Locate the cell with the specified text and output its [X, Y] center coordinate. 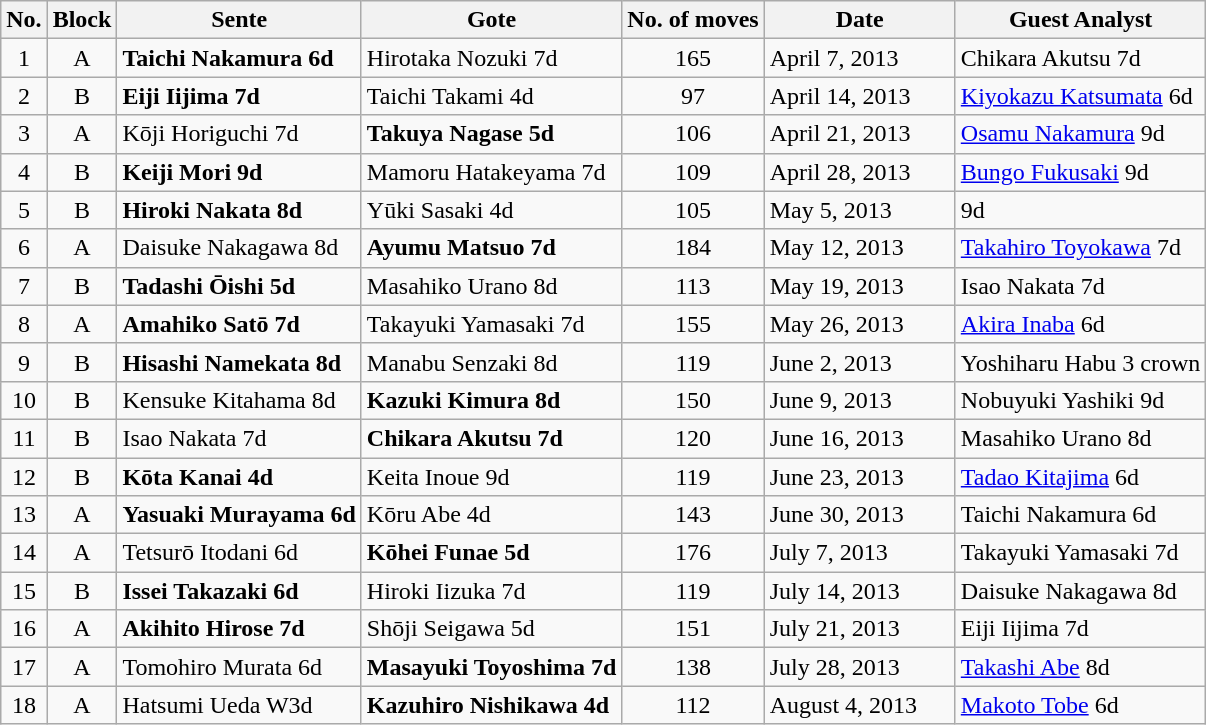
July 7, 2013 [860, 553]
Issei Takazaki 6d [239, 591]
Yasuaki Murayama 6d [239, 515]
Amahiko Satō 7d [239, 324]
Ayumu Matsuo 7d [491, 248]
138 [693, 667]
9 [24, 362]
Makoto Tobe 6d [1080, 705]
Takuya Nagase 5d [491, 134]
Yūki Sasaki 4d [491, 210]
July 14, 2013 [860, 591]
Takashi Abe 8d [1080, 667]
Shōji Seigawa 5d [491, 629]
Taichi Takami 4d [491, 96]
Kōta Kanai 4d [239, 477]
3 [24, 134]
Hiroki Iizuka 7d [491, 591]
Kōji Horiguchi 7d [239, 134]
May 12, 2013 [860, 248]
Tetsurō Itodani 6d [239, 553]
Akira Inaba 6d [1080, 324]
14 [24, 553]
109 [693, 172]
9d [1080, 210]
11 [24, 438]
18 [24, 705]
155 [693, 324]
Gote [491, 20]
Tomohiro Murata 6d [239, 667]
120 [693, 438]
Yoshiharu Habu 3 crown [1080, 362]
Sente [239, 20]
15 [24, 591]
Hisashi Namekata 8d [239, 362]
16 [24, 629]
Hatsumi Ueda W3d [239, 705]
13 [24, 515]
6 [24, 248]
106 [693, 134]
113 [693, 286]
Bungo Fukusaki 9d [1080, 172]
2 [24, 96]
June 16, 2013 [860, 438]
April 28, 2013 [860, 172]
Tadao Kitajima 6d [1080, 477]
Kōhei Funae 5d [491, 553]
Tadashi Ōishi 5d [239, 286]
April 14, 2013 [860, 96]
May 5, 2013 [860, 210]
Takahiro Toyokawa 7d [1080, 248]
17 [24, 667]
10 [24, 400]
4 [24, 172]
Keita Inoue 9d [491, 477]
151 [693, 629]
June 23, 2013 [860, 477]
Guest Analyst [1080, 20]
June 2, 2013 [860, 362]
June 30, 2013 [860, 515]
Kazuhiro Nishikawa 4d [491, 705]
Manabu Senzaki 8d [491, 362]
12 [24, 477]
Osamu Nakamura 9d [1080, 134]
No. [24, 20]
Kazuki Kimura 8d [491, 400]
Kensuke Kitahama 8d [239, 400]
April 7, 2013 [860, 58]
143 [693, 515]
165 [693, 58]
July 28, 2013 [860, 667]
Nobuyuki Yashiki 9d [1080, 400]
Kōru Abe 4d [491, 515]
Masayuki Toyoshima 7d [491, 667]
May 26, 2013 [860, 324]
Kiyokazu Katsumata 6d [1080, 96]
97 [693, 96]
7 [24, 286]
Block [82, 20]
May 19, 2013 [860, 286]
105 [693, 210]
Date [860, 20]
5 [24, 210]
184 [693, 248]
1 [24, 58]
112 [693, 705]
No. of moves [693, 20]
Hiroki Nakata 8d [239, 210]
Akihito Hirose 7d [239, 629]
Keiji Mori 9d [239, 172]
June 9, 2013 [860, 400]
Hirotaka Nozuki 7d [491, 58]
Mamoru Hatakeyama 7d [491, 172]
150 [693, 400]
July 21, 2013 [860, 629]
August 4, 2013 [860, 705]
176 [693, 553]
8 [24, 324]
April 21, 2013 [860, 134]
